Return [X, Y] of the center of cell containing provided text 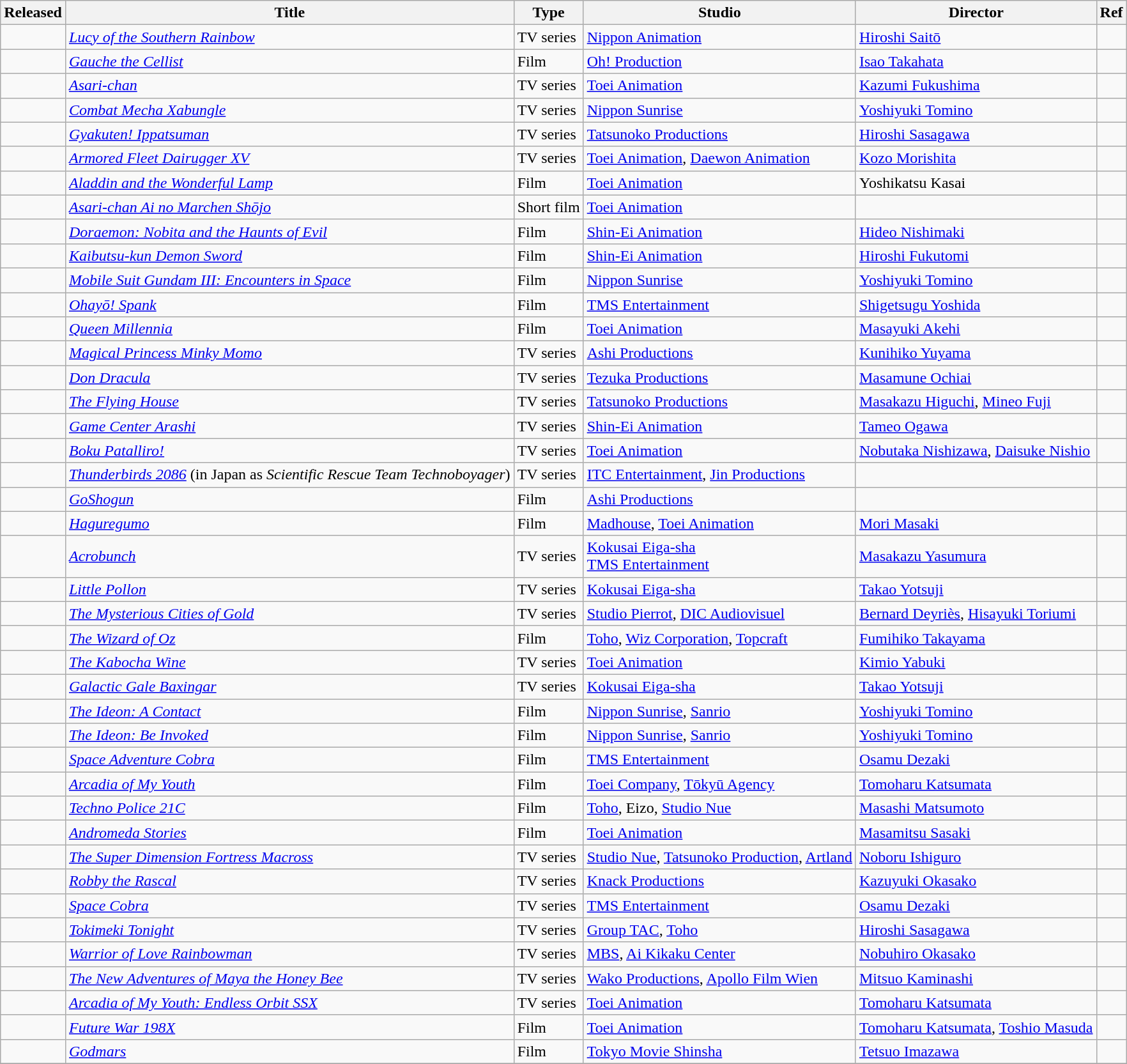
Yoshikatsu Kasai [976, 183]
Space Adventure Cobra [289, 760]
Nobutaka Nishizawa, Daisuke Nishio [976, 451]
MBS, Ai Kikaku Center [719, 954]
Hiroshi Fukutomi [976, 256]
Tezuka Productions [719, 378]
The New Adventures of Maya the Honey Bee [289, 978]
Space Cobra [289, 906]
The Ideon: A Contact [289, 711]
Mori Masaki [976, 523]
Robby the Rascal [289, 881]
The Kabocha Wine [289, 662]
Fumihiko Takayama [976, 638]
Studio [719, 13]
Hideo Nishimaki [976, 231]
Tokimeki Tonight [289, 930]
Director [976, 13]
ITC Entertainment, Jin Productions [719, 475]
Haguregumo [289, 523]
The Mysterious Cities of Gold [289, 613]
Masamitsu Sasaki [976, 833]
Ref [1112, 13]
Magical Princess Minky Momo [289, 353]
Tameo Ogawa [976, 426]
Released [33, 13]
Tetsuo Imazawa [976, 1051]
Knack Productions [719, 881]
Group TAC, Toho [719, 930]
Studio Pierrot, DIC Audiovisuel [719, 613]
Masamune Ochiai [976, 378]
Little Pollon [289, 589]
Kaibutsu-kun Demon Sword [289, 256]
Andromeda Stories [289, 833]
GoShogun [289, 499]
The Flying House [289, 402]
Toei Company, Tōkyū Agency [719, 784]
Toho, Wiz Corporation, Topcraft [719, 638]
Queen Millennia [289, 329]
Armored Fleet Dairugger XV [289, 158]
Wako Productions, Apollo Film Wien [719, 978]
Game Center Arashi [289, 426]
Toei Animation, Daewon Animation [719, 158]
Galactic Gale Baxingar [289, 686]
The Super Dimension Fortress Macross [289, 857]
Boku Patalliro! [289, 451]
Thunderbirds 2086 (in Japan as Scientific Rescue Team Technoboyager) [289, 475]
Don Dracula [289, 378]
Nippon Animation [719, 37]
Kimio Yabuki [976, 662]
Tokyo Movie Shinsha [719, 1051]
Kunihiko Yuyama [976, 353]
Combat Mecha Xabungle [289, 110]
Arcadia of My Youth [289, 784]
Techno Police 21C [289, 808]
Noboru Ishiguro [976, 857]
Doraemon: Nobita and the Haunts of Evil [289, 231]
Ohayō! Spank [289, 305]
Isao Takahata [976, 61]
Aladdin and the Wonderful Lamp [289, 183]
The Wizard of Oz [289, 638]
Kazumi Fukushima [976, 86]
Short film [548, 207]
Arcadia of My Youth: Endless Orbit SSX [289, 1003]
Nobuhiro Okasako [976, 954]
Gauche the Cellist [289, 61]
Asari-chan Ai no Marchen Shōjo [289, 207]
Acrobunch [289, 556]
Asari-chan [289, 86]
Oh! Production [719, 61]
Kokusai Eiga-shaTMS Entertainment [719, 556]
Bernard Deyriès, Hisayuki Toriumi [976, 613]
Hiroshi Saitō [976, 37]
Toho, Eizo, Studio Nue [719, 808]
Future War 198X [289, 1027]
Mobile Suit Gundam III: Encounters in Space [289, 280]
The Ideon: Be Invoked [289, 736]
Masashi Matsumoto [976, 808]
Masakazu Yasumura [976, 556]
Title [289, 13]
Mitsuo Kaminashi [976, 978]
Kozo Morishita [976, 158]
Tomoharu Katsumata, Toshio Masuda [976, 1027]
Type [548, 13]
Studio Nue, Tatsunoko Production, Artland [719, 857]
Madhouse, Toei Animation [719, 523]
Warrior of Love Rainbowman [289, 954]
Gyakuten! Ippatsuman [289, 134]
Kazuyuki Okasako [976, 881]
Masakazu Higuchi, Mineo Fuji [976, 402]
Shigetsugu Yoshida [976, 305]
Masayuki Akehi [976, 329]
Lucy of the Southern Rainbow [289, 37]
Godmars [289, 1051]
